Detect which cell encompasses the target text, then output its (x, y) center coordinate. 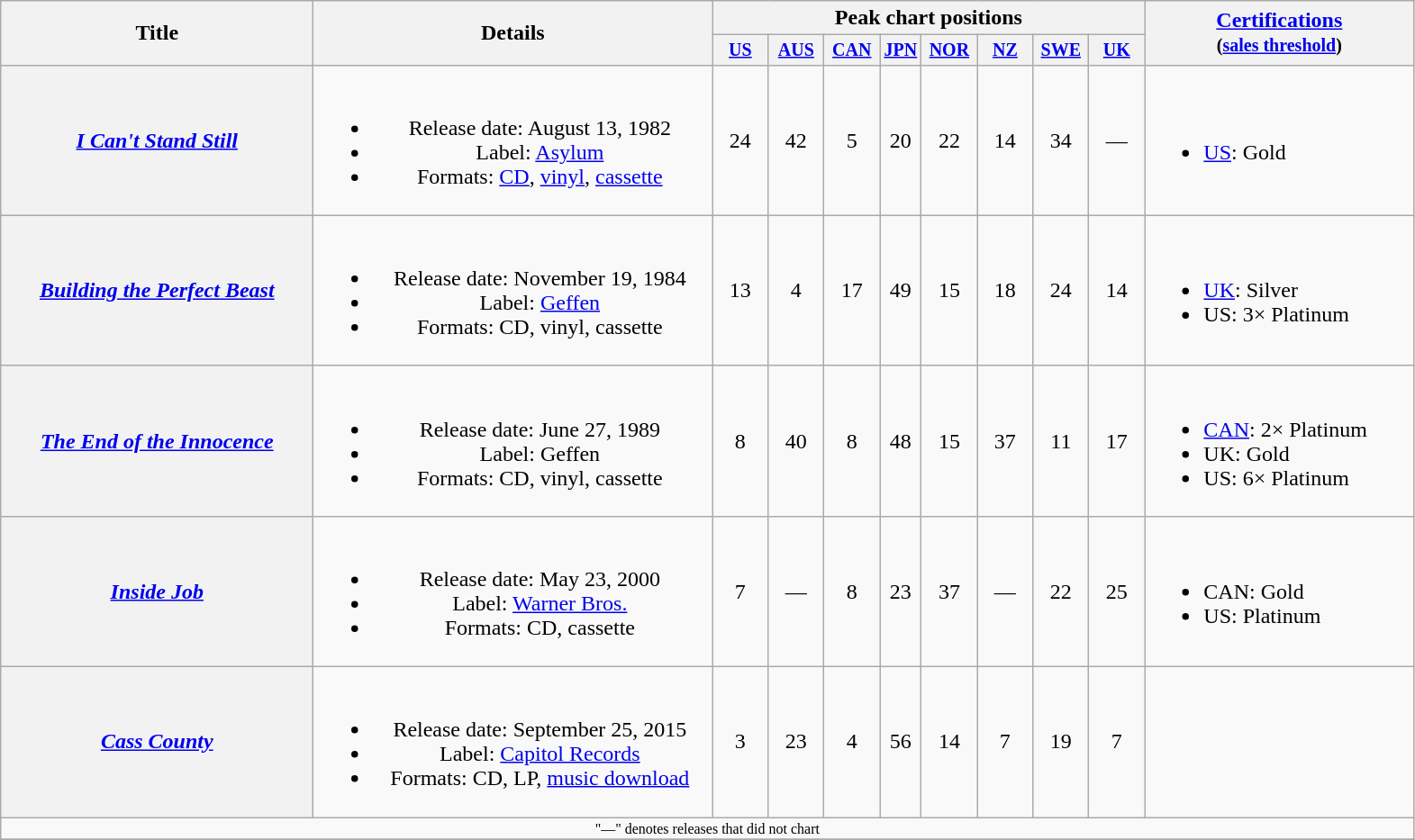
JPN (901, 50)
Release date: June 27, 1989Label: GeffenFormats: CD, vinyl, cassette (513, 441)
49 (901, 290)
SWE (1061, 50)
56 (901, 742)
42 (796, 140)
Peak chart positions (929, 18)
11 (1061, 441)
NZ (1005, 50)
5 (852, 140)
CAN: 2× PlatinumUK: GoldUS: 6× Platinum (1279, 441)
CAN (852, 50)
34 (1061, 140)
"—" denotes releases that did not chart (708, 828)
Inside Job (157, 591)
Building the Perfect Beast (157, 290)
I Can't Stand Still (157, 140)
3 (740, 742)
48 (901, 441)
Details (513, 33)
40 (796, 441)
US (740, 50)
UK (1117, 50)
Release date: May 23, 2000Label: Warner Bros.Formats: CD, cassette (513, 591)
UK: SilverUS: 3× Platinum (1279, 290)
AUS (796, 50)
The End of the Innocence (157, 441)
Release date: August 13, 1982Label: AsylumFormats: CD, vinyl, cassette (513, 140)
NOR (949, 50)
25 (1117, 591)
Release date: September 25, 2015Label: Capitol RecordsFormats: CD, LP, music download (513, 742)
Certifications(sales threshold) (1279, 33)
18 (1005, 290)
US: Gold (1279, 140)
Release date: November 19, 1984Label: GeffenFormats: CD, vinyl, cassette (513, 290)
Title (157, 33)
19 (1061, 742)
13 (740, 290)
Cass County (157, 742)
CAN: GoldUS: Platinum (1279, 591)
20 (901, 140)
